From the cell containing the given text, extract its center point as [x, y] coordinate. 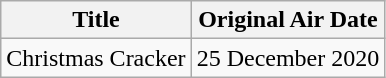
Original Air Date [288, 20]
Title [96, 20]
Christmas Cracker [96, 58]
25 December 2020 [288, 58]
